Capture the cell that displays the provided text and extract its (X, Y) central coordinate. 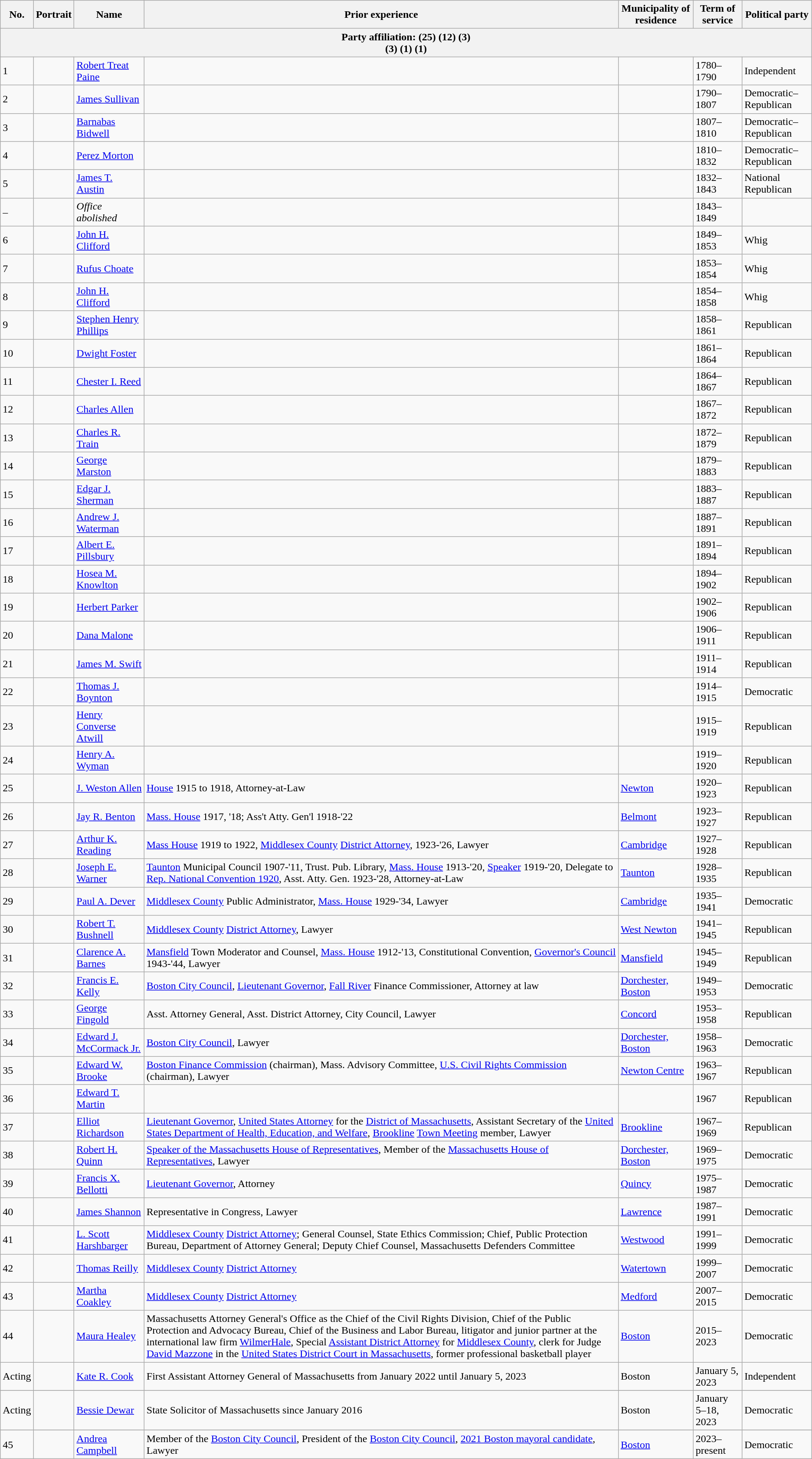
1928–1935 (717, 873)
1832–1843 (717, 184)
1879–1883 (717, 466)
1858–1861 (717, 325)
First Assistant Attorney General of Massachusetts from January 2022 until January 5, 2023 (381, 1376)
8 (17, 297)
Concord (656, 1014)
Dwight Foster (109, 353)
Mansfield Town Moderator and Counsel, Mass. House 1912-'13, Constitutional Convention, Governor's Council 1943-'44, Lawyer (381, 958)
26 (17, 816)
House 1915 to 1918, Attorney-at-Law (381, 788)
Andrea Campbell (109, 1445)
Middlesex County District Attorney, Lawyer (381, 929)
1941–1945 (717, 929)
1911–1914 (717, 664)
18 (17, 579)
Charles Allen (109, 410)
20 (17, 635)
Term of service (717, 15)
1914–1915 (717, 692)
James Sullivan (109, 99)
39 (17, 1184)
1843–1849 (717, 212)
1949–1953 (717, 986)
Thomas J. Boynton (109, 692)
Asst. Attorney General, Asst. District Attorney, City Council, Lawyer (381, 1014)
Municipality of residence (656, 15)
27 (17, 845)
Francis X. Bellotti (109, 1184)
Paul A. Dever (109, 902)
1883–1887 (717, 495)
Boston City Council, Lieutenant Governor, Fall River Finance Commissioner, Attorney at law (381, 986)
36 (17, 1098)
13 (17, 438)
1987–1991 (717, 1211)
1872–1879 (717, 438)
Hosea M. Knowlton (109, 579)
Brookline (656, 1127)
37 (17, 1127)
Dana Malone (109, 635)
Arthur K. Reading (109, 845)
Mass. House 1917, '18; Ass't Atty. Gen'l 1918-'22 (381, 816)
Chester I. Reed (109, 382)
10 (17, 353)
2 (17, 99)
1 (17, 71)
Clarence A. Barnes (109, 958)
James M. Swift (109, 664)
1906–1911 (717, 635)
42 (17, 1268)
Name (109, 15)
Edward J. McCormack Jr. (109, 1042)
James Shannon (109, 1211)
Robert T. Bushnell (109, 929)
25 (17, 788)
Boston Finance Commission (chairman), Mass. Advisory Committee, U.S. Civil Rights Commission (chairman), Lawyer (381, 1071)
33 (17, 1014)
35 (17, 1071)
1991–1999 (717, 1240)
Member of the Boston City Council, President of the Boston City Council, 2021 Boston mayoral candidate, Lawyer (381, 1445)
22 (17, 692)
14 (17, 466)
Newton (656, 788)
5 (17, 184)
Belmont (656, 816)
Perez Morton (109, 155)
1780–1790 (717, 71)
41 (17, 1240)
Middlesex County Public Administrator, Mass. House 1929-'34, Lawyer (381, 902)
30 (17, 929)
28 (17, 873)
45 (17, 1445)
Robert Treat Paine (109, 71)
Joseph E. Warner (109, 873)
34 (17, 1042)
Rufus Choate (109, 268)
12 (17, 410)
1969–1975 (717, 1155)
21 (17, 664)
24 (17, 760)
Andrew J. Waterman (109, 522)
Representative in Congress, Lawyer (381, 1211)
2007–2015 (717, 1296)
1958–1963 (717, 1042)
Edward W. Brooke (109, 1071)
Watertown (656, 1268)
32 (17, 986)
Mass House 1919 to 1922, Middlesex County District Attorney, 1923-'26, Lawyer (381, 845)
State Solicitor of Massachusetts since January 2016 (381, 1410)
Robert H. Quinn (109, 1155)
1920–1923 (717, 788)
1790–1807 (717, 99)
11 (17, 382)
1935–1941 (717, 902)
7 (17, 268)
1963–1967 (717, 1071)
Party affiliation: (25) (12) (3) (3) (1) (1) (406, 43)
1891–1894 (717, 551)
Quincy (656, 1184)
Henry Converse Atwill (109, 726)
16 (17, 522)
Mansfield (656, 958)
George Fingold (109, 1014)
4 (17, 155)
1953–1958 (717, 1014)
40 (17, 1211)
Albert E. Pillsbury (109, 551)
L. Scott Harshbarger (109, 1240)
43 (17, 1296)
3 (17, 128)
Edgar J. Sherman (109, 495)
29 (17, 902)
Kate R. Cook (109, 1376)
Henry A. Wyman (109, 760)
1975–1987 (717, 1184)
38 (17, 1155)
1902–1906 (717, 607)
Edward T. Martin (109, 1098)
Newton Centre (656, 1071)
Thomas Reilly (109, 1268)
1945–1949 (717, 958)
Bessie Dewar (109, 1410)
Medford (656, 1296)
Herbert Parker (109, 607)
1915–1919 (717, 726)
Elliot Richardson (109, 1127)
15 (17, 495)
1864–1867 (717, 382)
23 (17, 726)
1854–1858 (717, 297)
No. (17, 15)
Taunton (656, 873)
Office abolished (109, 212)
6 (17, 240)
Martha Coakley (109, 1296)
9 (17, 325)
1807–1810 (717, 128)
Stephen Henry Phillips (109, 325)
January 5–18, 2023 (717, 1410)
Charles R. Train (109, 438)
17 (17, 551)
Maura Healey (109, 1336)
31 (17, 958)
J. Weston Allen (109, 788)
– (17, 212)
1923–1927 (717, 816)
Boston City Council, Lawyer (381, 1042)
44 (17, 1336)
Lieutenant Governor, Attorney (381, 1184)
1927–1928 (717, 845)
1887–1891 (717, 522)
1853–1854 (717, 268)
1967 (717, 1098)
1810–1832 (717, 155)
19 (17, 607)
2015–2023 (717, 1336)
National Republican (777, 184)
1999–2007 (717, 1268)
1894–1902 (717, 579)
1967–1969 (717, 1127)
1861–1864 (717, 353)
Lawrence (656, 1211)
Westwood (656, 1240)
Portrait (54, 15)
Francis E. Kelly (109, 986)
2023–present (717, 1445)
Barnabas Bidwell (109, 128)
George Marston (109, 466)
1849–1853 (717, 240)
January 5, 2023 (717, 1376)
1919–1920 (717, 760)
Political party (777, 15)
Prior experience (381, 15)
1867–1872 (717, 410)
James T. Austin (109, 184)
Speaker of the Massachusetts House of Representatives, Member of the Massachusetts House of Representatives, Lawyer (381, 1155)
Jay R. Benton (109, 816)
West Newton (656, 929)
